Return the (X, Y) coordinate for the center point of the cell that contains the specified text.  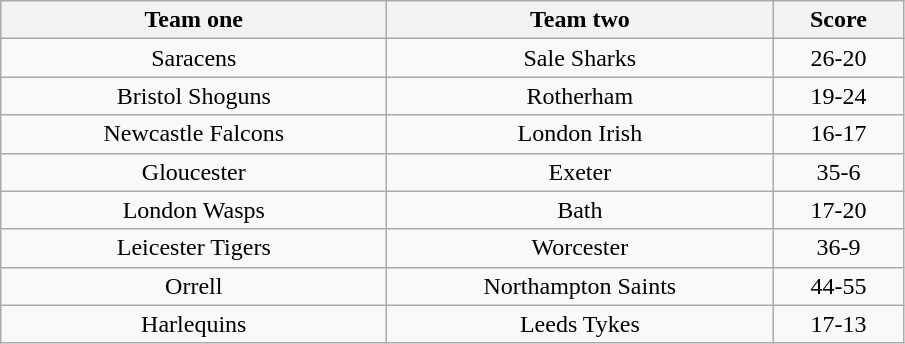
Exeter (580, 172)
Bath (580, 210)
19-24 (838, 96)
Newcastle Falcons (194, 134)
Harlequins (194, 324)
Score (838, 20)
17-20 (838, 210)
Bristol Shoguns (194, 96)
44-55 (838, 286)
Northampton Saints (580, 286)
Gloucester (194, 172)
35-6 (838, 172)
36-9 (838, 248)
Rotherham (580, 96)
Sale Sharks (580, 58)
Worcester (580, 248)
Team one (194, 20)
Orrell (194, 286)
26-20 (838, 58)
16-17 (838, 134)
Team two (580, 20)
London Wasps (194, 210)
London Irish (580, 134)
Saracens (194, 58)
17-13 (838, 324)
Leeds Tykes (580, 324)
Leicester Tigers (194, 248)
